Search for the cell housing the specified text and yield its (x, y) center coordinate. 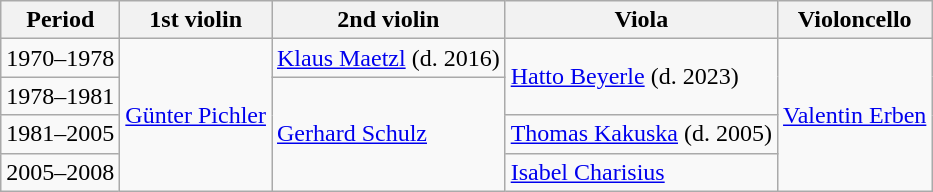
1978–1981 (60, 96)
Isabel Charisius (641, 172)
1st violin (196, 20)
Günter Pichler (196, 115)
2nd violin (389, 20)
2005–2008 (60, 172)
Valentin Erben (855, 115)
Period (60, 20)
Gerhard Schulz (389, 134)
1981–2005 (60, 134)
Viola (641, 20)
Klaus Maetzl (d. 2016) (389, 58)
Thomas Kakuska (d. 2005) (641, 134)
Violoncello (855, 20)
1970–1978 (60, 58)
Hatto Beyerle (d. 2023) (641, 77)
